Return [x, y] of the center of cell containing provided text 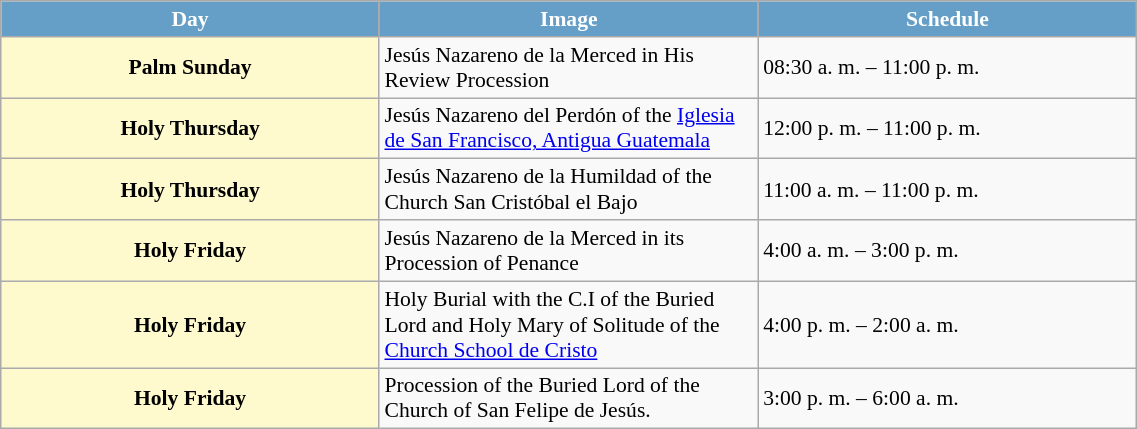
Jesús Nazareno del Perdón of the Iglesia de San Francisco, Antigua Guatemala [568, 128]
4:00 a. m. – 3:00 p. m. [948, 250]
11:00 a. m. – 11:00 p. m. [948, 190]
Jesús Nazareno de la Merced in its Procession of Penance [568, 250]
Palm Sunday [190, 68]
Day [190, 19]
3:00 p. m. – 6:00 a. m. [948, 398]
08:30 a. m. – 11:00 p. m. [948, 68]
Jesús Nazareno de la Merced in His Review Procession [568, 68]
Holy Burial with the C.I of the Buried Lord and Holy Mary of Solitude of the Church School de Cristo [568, 324]
4:00 p. m. – 2:00 a. m. [948, 324]
12:00 p. m. – 11:00 p. m. [948, 128]
Image [568, 19]
Jesús Nazareno de la Humildad of the Church San Cristóbal el Bajo [568, 190]
Procession of the Buried Lord of the Church of San Felipe de Jesús. [568, 398]
Schedule [948, 19]
